Scan for the cell matching the given text and deliver its (x, y) coordinate at center. 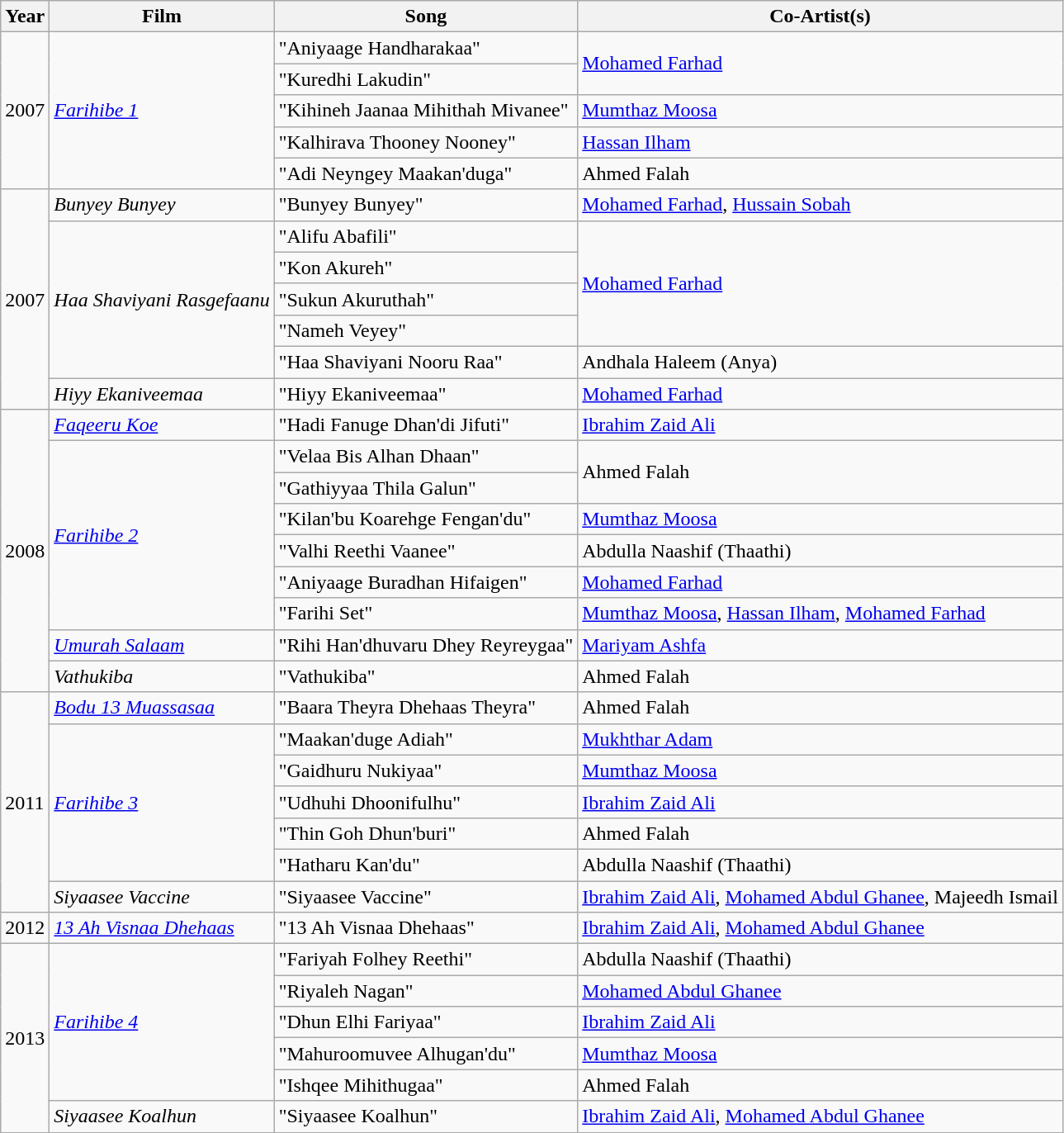
"Alifu Abafili" (426, 236)
"Aniyaage Buradhan Hifaigen" (426, 582)
"Farihi Set" (426, 614)
Siyaasee Koalhun (162, 1116)
"Hiyy Ekaniveemaa" (426, 394)
"Riyaleh Nagan" (426, 991)
"Rihi Han'dhuvaru Dhey Reyreygaa" (426, 645)
"Valhi Reethi Vaanee" (426, 551)
Farihibe 1 (162, 111)
"Hatharu Kan'du" (426, 865)
"Dhun Elhi Fariyaa" (426, 1022)
2012 (25, 928)
"Mahuroomuvee Alhugan'du" (426, 1054)
Mohamed Farhad, Hussain Sobah (820, 205)
"Bunyey Bunyey" (426, 205)
"Adi Neyngey Maakan'duga" (426, 173)
Siyaasee Vaccine (162, 896)
"Nameh Veyey" (426, 330)
Co-Artist(s) (820, 17)
Mukhthar Adam (820, 739)
Farihibe 4 (162, 1022)
Mumthaz Moosa, Hassan Ilham, Mohamed Farhad (820, 614)
"Thin Goh Dhun'buri" (426, 833)
"Velaa Bis Alhan Dhaan" (426, 457)
"Gathiyyaa Thila Galun" (426, 488)
"Maakan'duge Adiah" (426, 739)
Hassan Ilham (820, 142)
"Siyaasee Koalhun" (426, 1116)
2013 (25, 1038)
"Kihineh Jaanaa Mihithah Mivanee" (426, 111)
Year (25, 17)
"Siyaasee Vaccine" (426, 896)
Hiyy Ekaniveemaa (162, 394)
Bunyey Bunyey (162, 205)
"Ishqee Mihithugaa" (426, 1085)
Mohamed Abdul Ghanee (820, 991)
2011 (25, 802)
Farihibe 3 (162, 802)
Ibrahim Zaid Ali, Mohamed Abdul Ghanee, Majeedh Ismail (820, 896)
Andhala Haleem (Anya) (820, 362)
Haa Shaviyani Rasgefaanu (162, 299)
"Kuredhi Lakudin" (426, 79)
Bodu 13 Muassasaa (162, 708)
"Vathukiba" (426, 676)
"Haa Shaviyani Nooru Raa" (426, 362)
"Sukun Akuruthah" (426, 299)
Vathukiba (162, 676)
"Hadi Fanuge Dhan'di Jifuti" (426, 425)
"Fariyah Folhey Reethi" (426, 960)
"Kilan'bu Koarehge Fengan'du" (426, 519)
"Udhuhi Dhoonifulhu" (426, 802)
Mariyam Ashfa (820, 645)
2008 (25, 552)
"Kon Akureh" (426, 268)
13 Ah Visnaa Dhehaas (162, 928)
"Aniyaage Handharakaa" (426, 48)
Umurah Salaam (162, 645)
Farihibe 2 (162, 535)
"Kalhirava Thooney Nooney" (426, 142)
Faqeeru Koe (162, 425)
"Baara Theyra Dhehaas Theyra" (426, 708)
"13 Ah Visnaa Dhehaas" (426, 928)
Film (162, 17)
Song (426, 17)
"Gaidhuru Nukiyaa" (426, 770)
